From the cell containing the given text, extract its center point as (X, Y) coordinate. 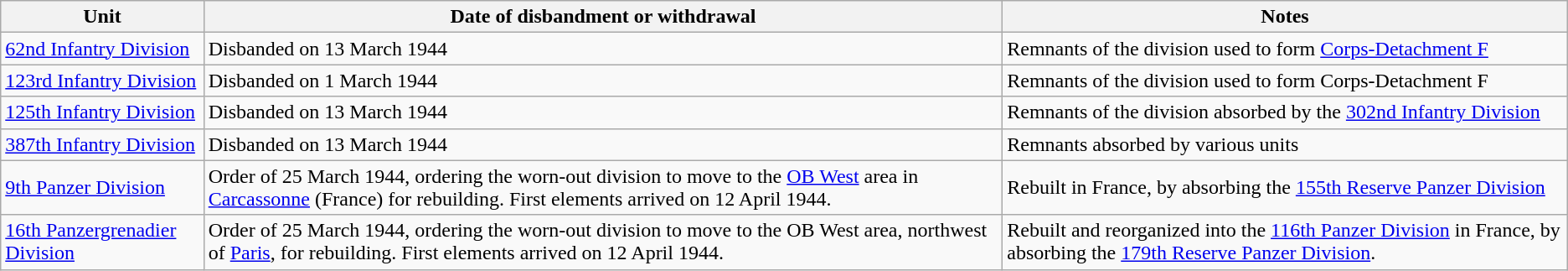
Remnants of the division absorbed by the 302nd Infantry Division (1285, 112)
Date of disbandment or withdrawal (603, 17)
125th Infantry Division (102, 112)
9th Panzer Division (102, 188)
387th Infantry Division (102, 144)
Remnants absorbed by various units (1285, 144)
Rebuilt and reorganized into the 116th Panzer Division in France, by absorbing the 179th Reserve Panzer Division. (1285, 242)
Disbanded on 1 March 1944 (603, 81)
Notes (1285, 17)
123rd Infantry Division (102, 81)
16th Panzergrenadier Division (102, 242)
Unit (102, 17)
Rebuilt in France, by absorbing the 155th Reserve Panzer Division (1285, 188)
62nd Infantry Division (102, 49)
